Find where the given text appears and provide that cell's center as (X, Y) coordinate. 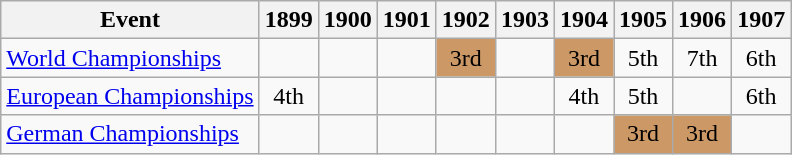
World Championships (130, 58)
1903 (524, 20)
1904 (584, 20)
1899 (288, 20)
1905 (644, 20)
German Championships (130, 134)
7th (702, 58)
1900 (348, 20)
1906 (702, 20)
European Championships (130, 96)
1901 (406, 20)
1907 (762, 20)
1902 (466, 20)
Event (130, 20)
